Identify which cell holds the provided text, then report its (x, y) central coordinate. 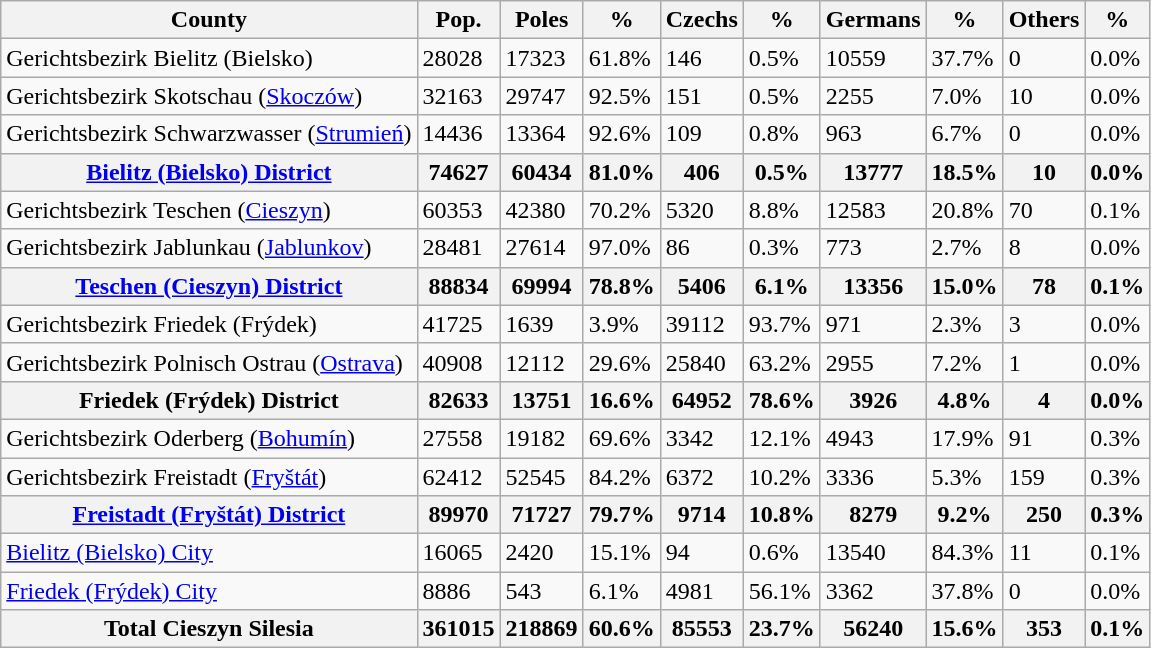
17323 (542, 58)
0.8% (782, 134)
6.7% (964, 134)
93.7% (782, 324)
12.1% (782, 438)
13777 (873, 172)
84.2% (622, 477)
Freistadt (Fryštát) District (209, 515)
92.6% (622, 134)
79.7% (622, 515)
29.6% (622, 362)
10.2% (782, 477)
27558 (458, 438)
8886 (458, 591)
963 (873, 134)
4 (1044, 400)
773 (873, 248)
Poles (542, 20)
3.9% (622, 324)
6372 (702, 477)
12112 (542, 362)
Gerichtsbezirk Polnisch Ostrau (Ostrava) (209, 362)
27614 (542, 248)
39112 (702, 324)
Czechs (702, 20)
42380 (542, 210)
0.6% (782, 553)
15.1% (622, 553)
37.7% (964, 58)
91 (1044, 438)
Teschen (Cieszyn) District (209, 286)
Gerichtsbezirk Bielitz (Bielsko) (209, 58)
8.8% (782, 210)
5406 (702, 286)
Bielitz (Bielsko) City (209, 553)
78.8% (622, 286)
3336 (873, 477)
151 (702, 96)
84.3% (964, 553)
971 (873, 324)
3342 (702, 438)
97.0% (622, 248)
543 (542, 591)
7.0% (964, 96)
64952 (702, 400)
Germans (873, 20)
8279 (873, 515)
Pop. (458, 20)
3926 (873, 400)
70.2% (622, 210)
56.1% (782, 591)
56240 (873, 629)
11 (1044, 553)
Gerichtsbezirk Oderberg (Bohumín) (209, 438)
94 (702, 553)
78.6% (782, 400)
Friedek (Frýdek) City (209, 591)
1639 (542, 324)
Gerichtsbezirk Schwarzwasser (Strumień) (209, 134)
2420 (542, 553)
406 (702, 172)
Friedek (Frýdek) District (209, 400)
218869 (542, 629)
88834 (458, 286)
78 (1044, 286)
85553 (702, 629)
60.6% (622, 629)
62412 (458, 477)
3 (1044, 324)
7.2% (964, 362)
28481 (458, 248)
60434 (542, 172)
40908 (458, 362)
3362 (873, 591)
10559 (873, 58)
17.9% (964, 438)
2.7% (964, 248)
4943 (873, 438)
20.8% (964, 210)
2955 (873, 362)
4981 (702, 591)
81.0% (622, 172)
361015 (458, 629)
63.2% (782, 362)
109 (702, 134)
County (209, 20)
60353 (458, 210)
32163 (458, 96)
Total Cieszyn Silesia (209, 629)
8 (1044, 248)
Gerichtsbezirk Skotschau (Skoczów) (209, 96)
Others (1044, 20)
159 (1044, 477)
19182 (542, 438)
13364 (542, 134)
10.8% (782, 515)
28028 (458, 58)
74627 (458, 172)
4.8% (964, 400)
41725 (458, 324)
1 (1044, 362)
18.5% (964, 172)
Gerichtsbezirk Teschen (Cieszyn) (209, 210)
Gerichtsbezirk Friedek (Frýdek) (209, 324)
5.3% (964, 477)
12583 (873, 210)
Gerichtsbezirk Freistadt (Fryštát) (209, 477)
Bielitz (Bielsko) District (209, 172)
9.2% (964, 515)
13540 (873, 553)
2255 (873, 96)
15.0% (964, 286)
61.8% (622, 58)
9714 (702, 515)
82633 (458, 400)
29747 (542, 96)
14436 (458, 134)
2.3% (964, 324)
16.6% (622, 400)
70 (1044, 210)
89970 (458, 515)
71727 (542, 515)
25840 (702, 362)
Gerichtsbezirk Jablunkau (Jablunkov) (209, 248)
15.6% (964, 629)
250 (1044, 515)
52545 (542, 477)
146 (702, 58)
16065 (458, 553)
37.8% (964, 591)
23.7% (782, 629)
13751 (542, 400)
5320 (702, 210)
69.6% (622, 438)
353 (1044, 629)
86 (702, 248)
92.5% (622, 96)
69994 (542, 286)
13356 (873, 286)
